Locate the cell with the specified text and output its [X, Y] center coordinate. 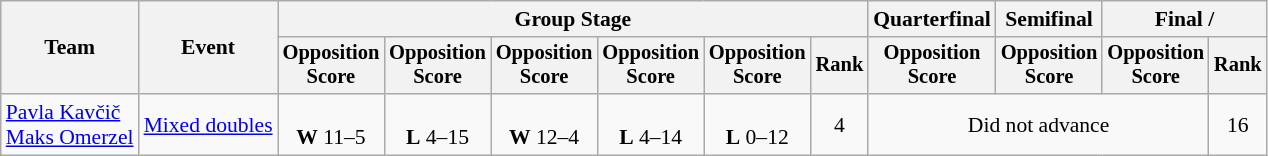
L 0–12 [758, 124]
Semifinal [1050, 19]
Pavla KavčičMaks Omerzel [70, 124]
L 4–15 [438, 124]
Final / [1184, 19]
Event [208, 48]
Quarterfinal [932, 19]
L 4–14 [650, 124]
W 11–5 [332, 124]
Group Stage [574, 19]
16 [1238, 124]
4 [840, 124]
Mixed doubles [208, 124]
Did not advance [1038, 124]
W 12–4 [544, 124]
Team [70, 48]
